Search for the cell housing the specified text and yield its (X, Y) center coordinate. 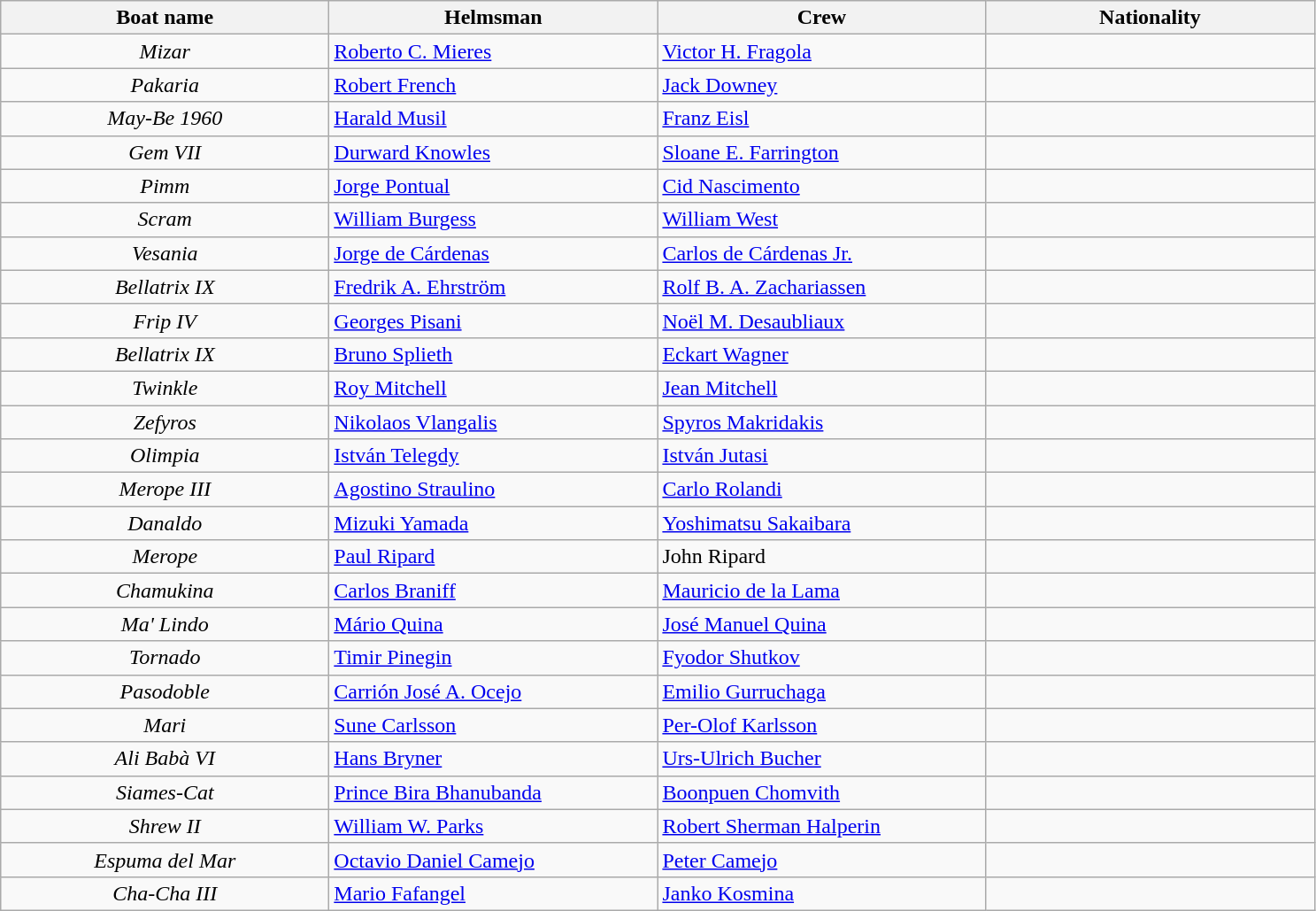
Yoshimatsu Sakaibara (821, 523)
Carlos Braniff (494, 591)
Roberto C. Mieres (494, 51)
Mauricio de la Lama (821, 591)
Octavio Daniel Camejo (494, 860)
Cid Nascimento (821, 186)
Per-Olof Karlsson (821, 725)
István Jutasi (821, 456)
Chamukina (165, 591)
Prince Bira Bhanubanda (494, 792)
Siames-Cat (165, 792)
Peter Camejo (821, 860)
William West (821, 220)
Roy Mitchell (494, 388)
Rolf B. A. Zachariassen (821, 287)
Robert French (494, 85)
Boat name (165, 18)
Nikolaos Vlangalis (494, 422)
Paul Ripard (494, 557)
Pimm (165, 186)
Carrión José A. Ocejo (494, 691)
Crew (821, 18)
Sune Carlsson (494, 725)
Ali Babà VI (165, 759)
Shrew II (165, 826)
Mário Quina (494, 624)
Georges Pisani (494, 320)
Carlos de Cárdenas Jr. (821, 253)
Gem VII (165, 152)
Franz Eisl (821, 119)
Frip IV (165, 320)
Boonpuen Chomvith (821, 792)
Scram (165, 220)
Eckart Wagner (821, 354)
Janko Kosmina (821, 893)
José Manuel Quina (821, 624)
Twinkle (165, 388)
Victor H. Fragola (821, 51)
Merope III (165, 490)
Timir Pinegin (494, 658)
Fyodor Shutkov (821, 658)
Merope (165, 557)
Cha-Cha III (165, 893)
Robert Sherman Halperin (821, 826)
Helmsman (494, 18)
Jorge Pontual (494, 186)
Harald Musil (494, 119)
William W. Parks (494, 826)
William Burgess (494, 220)
Jack Downey (821, 85)
Noël M. Desaubliaux (821, 320)
May-Be 1960 (165, 119)
Carlo Rolandi (821, 490)
Danaldo (165, 523)
Urs-Ulrich Bucher (821, 759)
Olimpia (165, 456)
Tornado (165, 658)
Pakaria (165, 85)
Pasodoble (165, 691)
Bruno Splieth (494, 354)
Jorge de Cárdenas (494, 253)
Hans Bryner (494, 759)
István Telegdy (494, 456)
Fredrik A. Ehrström (494, 287)
Spyros Makridakis (821, 422)
Nationality (1151, 18)
Vesania (165, 253)
Jean Mitchell (821, 388)
Espuma del Mar (165, 860)
Agostino Straulino (494, 490)
Sloane E. Farrington (821, 152)
Mario Fafangel (494, 893)
Mizuki Yamada (494, 523)
Ma' Lindo (165, 624)
Mari (165, 725)
Durward Knowles (494, 152)
John Ripard (821, 557)
Zefyros (165, 422)
Mizar (165, 51)
Emilio Gurruchaga (821, 691)
